Locate the cell with the specified text and output its (X, Y) center coordinate. 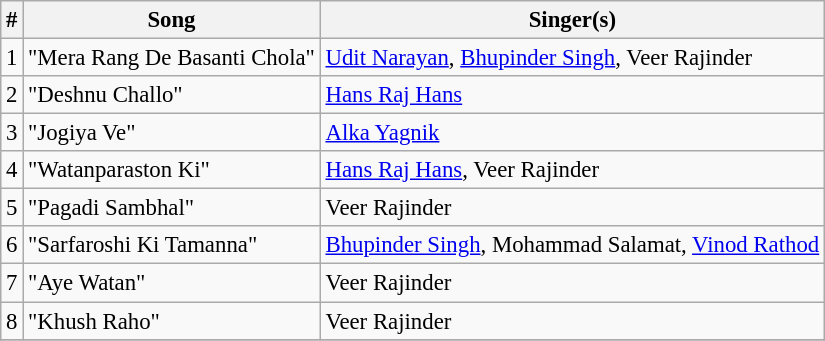
6 (12, 245)
"Jogiya Ve" (172, 133)
"Mera Rang De Basanti Chola" (172, 58)
"Khush Raho" (172, 321)
2 (12, 95)
Bhupinder Singh, Mohammad Salamat, Vinod Rathod (572, 245)
"Aye Watan" (172, 283)
5 (12, 208)
Song (172, 20)
# (12, 20)
7 (12, 283)
Alka Yagnik (572, 133)
Hans Raj Hans, Veer Rajinder (572, 170)
3 (12, 133)
"Watanparaston Ki" (172, 170)
"Sarfaroshi Ki Tamanna" (172, 245)
"Pagadi Sambhal" (172, 208)
1 (12, 58)
"Deshnu Challo" (172, 95)
Hans Raj Hans (572, 95)
Udit Narayan, Bhupinder Singh, Veer Rajinder (572, 58)
8 (12, 321)
Singer(s) (572, 20)
4 (12, 170)
